Output the (X, Y) coordinate of the center of the cell containing the given text.  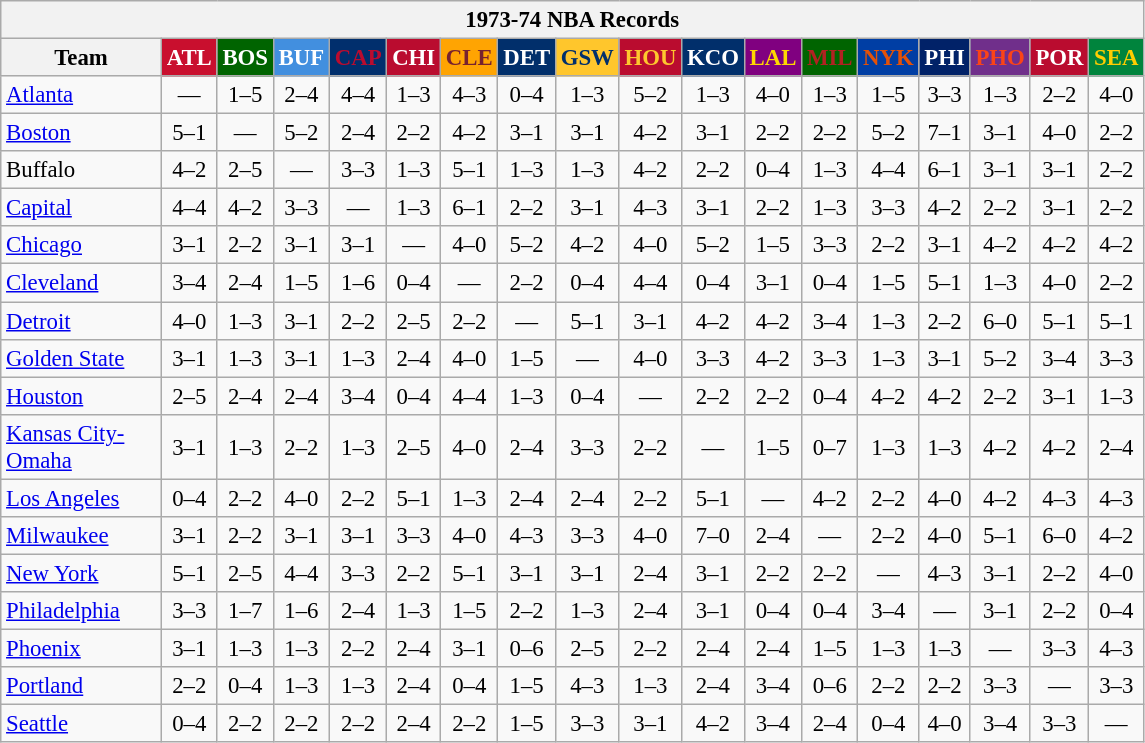
CHI (414, 58)
BOS (245, 58)
Kansas City-Omaha (82, 446)
Phoenix (82, 648)
7–1 (944, 133)
Cleveland (82, 283)
Houston (82, 396)
DET (526, 58)
7–0 (714, 536)
Atlanta (82, 95)
ATL (189, 58)
HOU (650, 58)
LAL (772, 58)
SEA (1116, 58)
1–7 (245, 611)
CAP (358, 58)
KCO (714, 58)
Detroit (82, 321)
NYK (888, 58)
MIL (830, 58)
Portland (82, 686)
Philadelphia (82, 611)
Buffalo (82, 170)
BUF (301, 58)
0–7 (830, 446)
POR (1060, 58)
Team (82, 58)
Los Angeles (82, 498)
CLE (470, 58)
Milwaukee (82, 536)
PHO (1000, 58)
1973-74 NBA Records (572, 20)
PHI (944, 58)
Capital (82, 208)
Boston (82, 133)
GSW (587, 58)
Chicago (82, 245)
New York (82, 573)
Golden State (82, 358)
Seattle (82, 724)
